Output the (x, y) coordinate of the center of the cell containing the given text.  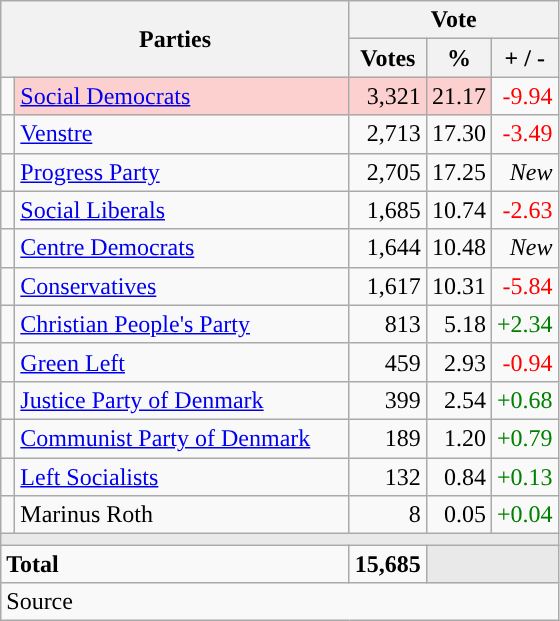
+0.68 (524, 400)
17.30 (458, 134)
2,705 (388, 172)
Total (176, 564)
0.05 (458, 515)
15,685 (388, 564)
Centre Democrats (182, 248)
Christian People's Party (182, 324)
+0.79 (524, 438)
10.31 (458, 286)
+0.13 (524, 477)
Green Left (182, 362)
1.20 (458, 438)
Source (280, 602)
-0.94 (524, 362)
-5.84 (524, 286)
+ / - (524, 58)
189 (388, 438)
Social Liberals (182, 210)
Left Socialists (182, 477)
132 (388, 477)
10.74 (458, 210)
2,713 (388, 134)
Vote (454, 20)
3,321 (388, 96)
8 (388, 515)
2.54 (458, 400)
Conservatives (182, 286)
Progress Party (182, 172)
Votes (388, 58)
Venstre (182, 134)
-2.63 (524, 210)
1,617 (388, 286)
Marinus Roth (182, 515)
0.84 (458, 477)
813 (388, 324)
Parties (176, 39)
Justice Party of Denmark (182, 400)
% (458, 58)
Communist Party of Denmark (182, 438)
399 (388, 400)
-9.94 (524, 96)
Social Democrats (182, 96)
+0.04 (524, 515)
+2.34 (524, 324)
-3.49 (524, 134)
1,685 (388, 210)
21.17 (458, 96)
5.18 (458, 324)
2.93 (458, 362)
1,644 (388, 248)
17.25 (458, 172)
459 (388, 362)
10.48 (458, 248)
